Find where the given text appears and provide that cell's center as [X, Y] coordinate. 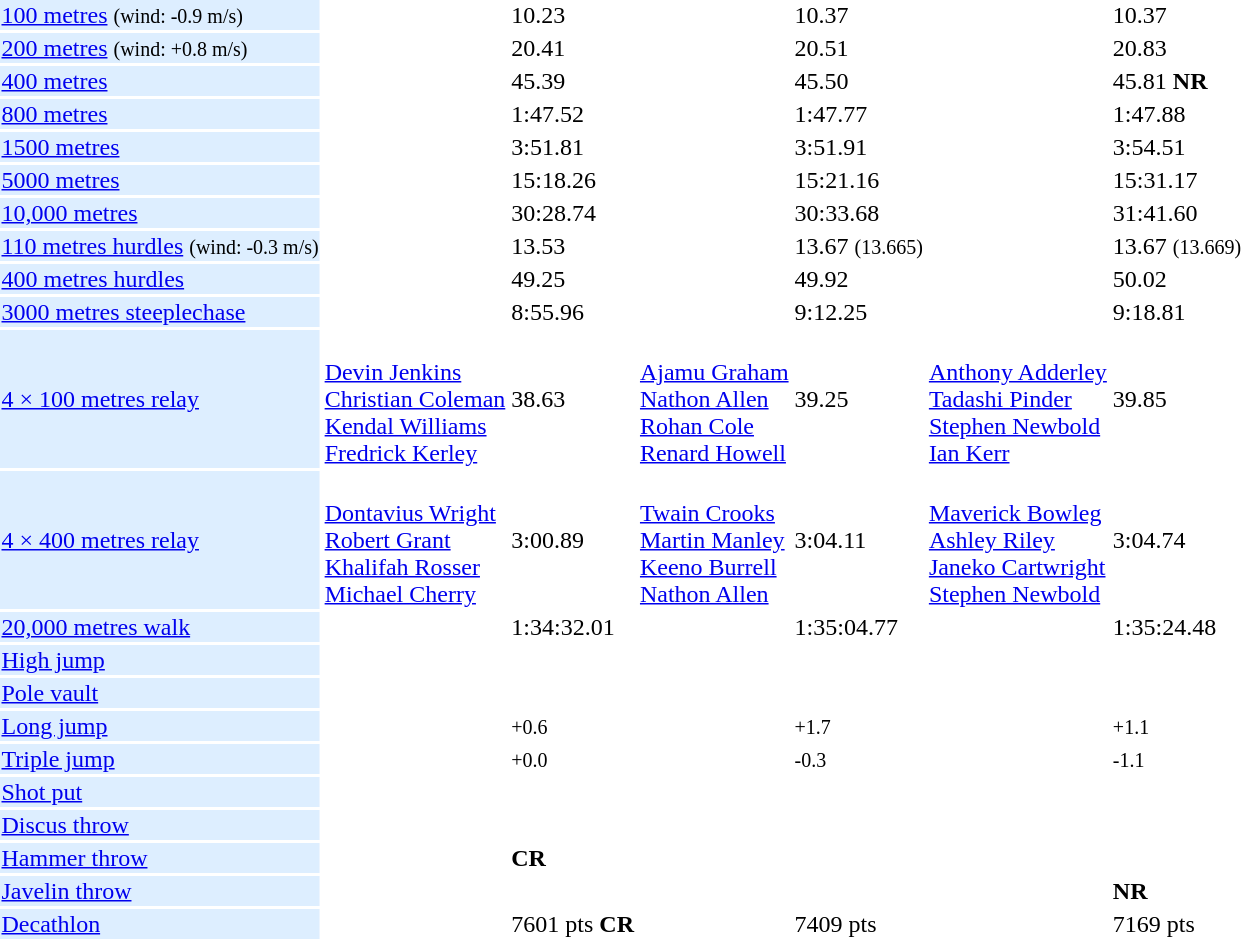
9:12.25 [858, 312]
30:28.74 [573, 213]
20,000 metres walk [160, 627]
1:47.52 [573, 114]
1500 metres [160, 147]
8:55.96 [573, 312]
-0.3 [858, 759]
400 metres hurdles [160, 279]
7409 pts [858, 924]
Ajamu GrahamNathon AllenRohan ColeRenard Howell [714, 399]
Anthony AdderleyTadashi PinderStephen NewboldIan Kerr [1018, 399]
1:35:04.77 [858, 627]
13.67 (13.665) [858, 246]
3:04.11 [858, 540]
Javelin throw [160, 891]
30:33.68 [858, 213]
38.63 [573, 399]
Shot put [160, 792]
Dontavius WrightRobert GrantKhalifah RosserMichael Cherry [415, 540]
7601 pts CR [573, 924]
49.25 [573, 279]
10,000 metres [160, 213]
CR [573, 858]
39.25 [858, 399]
+0.0 [573, 759]
Decathlon [160, 924]
45.39 [573, 81]
+0.6 [573, 726]
1:34:32.01 [573, 627]
High jump [160, 660]
3000 metres steeplechase [160, 312]
45.50 [858, 81]
3:00.89 [573, 540]
Discus throw [160, 825]
Maverick BowlegAshley RileyJaneko CartwrightStephen Newbold [1018, 540]
20.51 [858, 48]
Hammer throw [160, 858]
+1.7 [858, 726]
Pole vault [160, 693]
49.92 [858, 279]
10.37 [858, 15]
400 metres [160, 81]
Triple jump [160, 759]
15:21.16 [858, 180]
Devin JenkinsChristian ColemanKendal WilliamsFredrick Kerley [415, 399]
1:47.77 [858, 114]
20.41 [573, 48]
800 metres [160, 114]
Long jump [160, 726]
100 metres (wind: -0.9 m/s) [160, 15]
4 × 400 metres relay [160, 540]
15:18.26 [573, 180]
5000 metres [160, 180]
Twain CrooksMartin ManleyKeeno BurrellNathon Allen [714, 540]
110 metres hurdles (wind: -0.3 m/s) [160, 246]
3:51.91 [858, 147]
3:51.81 [573, 147]
200 metres (wind: +0.8 m/s) [160, 48]
10.23 [573, 15]
13.53 [573, 246]
4 × 100 metres relay [160, 399]
